Return [x, y] of the center of cell containing provided text 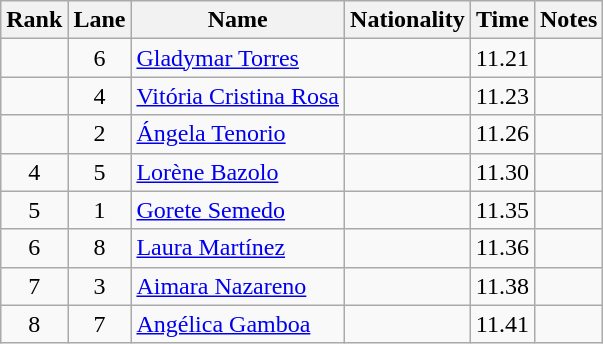
11.21 [502, 58]
11.36 [502, 248]
Laura Martínez [238, 248]
Ángela Tenorio [238, 134]
Gorete Semedo [238, 210]
Gladymar Torres [238, 58]
Aimara Nazareno [238, 286]
3 [100, 286]
Angélica Gamboa [238, 324]
11.38 [502, 286]
1 [100, 210]
Name [238, 20]
11.41 [502, 324]
11.35 [502, 210]
Rank [34, 20]
Vitória Cristina Rosa [238, 96]
2 [100, 134]
11.30 [502, 172]
Notes [568, 20]
11.26 [502, 134]
Time [502, 20]
Lorène Bazolo [238, 172]
Nationality [408, 20]
11.23 [502, 96]
Lane [100, 20]
